Return the [X, Y] coordinate for the center point of the cell that contains the specified text.  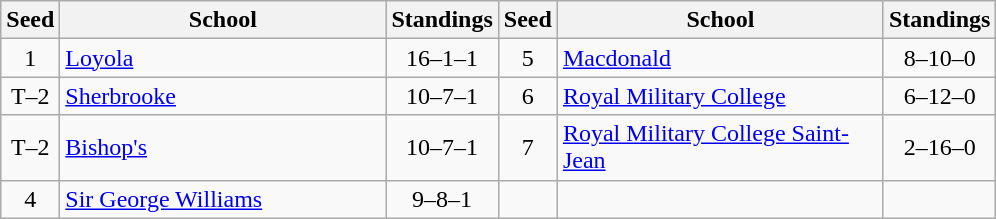
6 [528, 96]
Loyola [223, 58]
4 [30, 199]
5 [528, 58]
9–8–1 [442, 199]
Royal Military College [720, 96]
8–10–0 [939, 58]
6–12–0 [939, 96]
2–16–0 [939, 148]
7 [528, 148]
Sherbrooke [223, 96]
1 [30, 58]
Macdonald [720, 58]
Royal Military College Saint-Jean [720, 148]
Bishop's [223, 148]
16–1–1 [442, 58]
Sir George Williams [223, 199]
